Output the (x, y) coordinate of the center of the cell containing the given text.  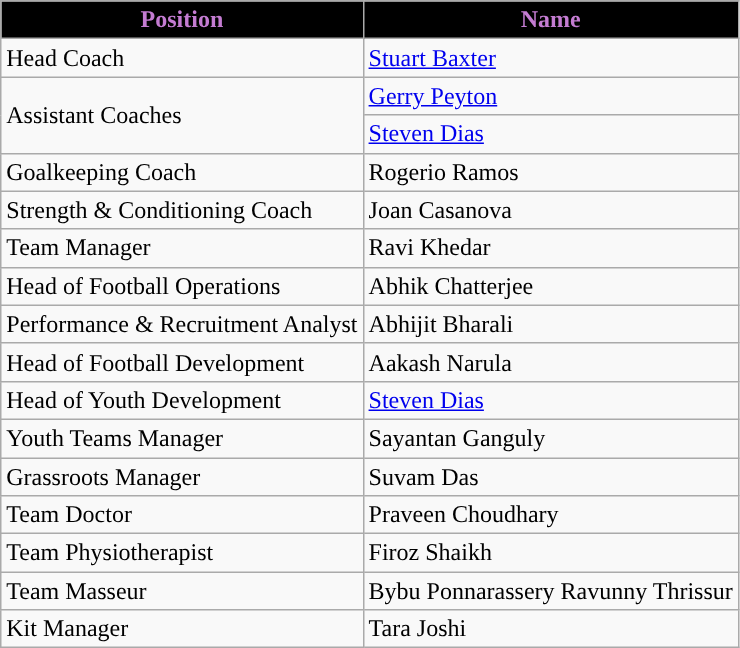
Ravi Khedar (550, 248)
Performance & Recruitment Analyst (182, 324)
Team Doctor (182, 515)
Kit Manager (182, 629)
Gerry Peyton (550, 96)
Youth Teams Manager (182, 438)
Team Manager (182, 248)
Team Physiotherapist (182, 553)
Position (182, 20)
Sayantan Ganguly (550, 438)
Aakash Narula (550, 362)
Team Masseur (182, 591)
Head of Youth Development (182, 400)
Stuart Baxter (550, 58)
Tara Joshi (550, 629)
Head Coach (182, 58)
Assistant Coaches (182, 115)
Goalkeeping Coach (182, 172)
Abhijit Bharali (550, 324)
Strength & Conditioning Coach (182, 210)
Praveen Choudhary (550, 515)
Firoz Shaikh (550, 553)
Joan Casanova (550, 210)
Abhik Chatterjee (550, 286)
Name (550, 20)
Grassroots Manager (182, 477)
Head of Football Development (182, 362)
Bybu Ponnarassery Ravunny Thrissur (550, 591)
Suvam Das (550, 477)
Rogerio Ramos (550, 172)
Head of Football Operations (182, 286)
